Locate the cell with the specified text and output its (X, Y) center coordinate. 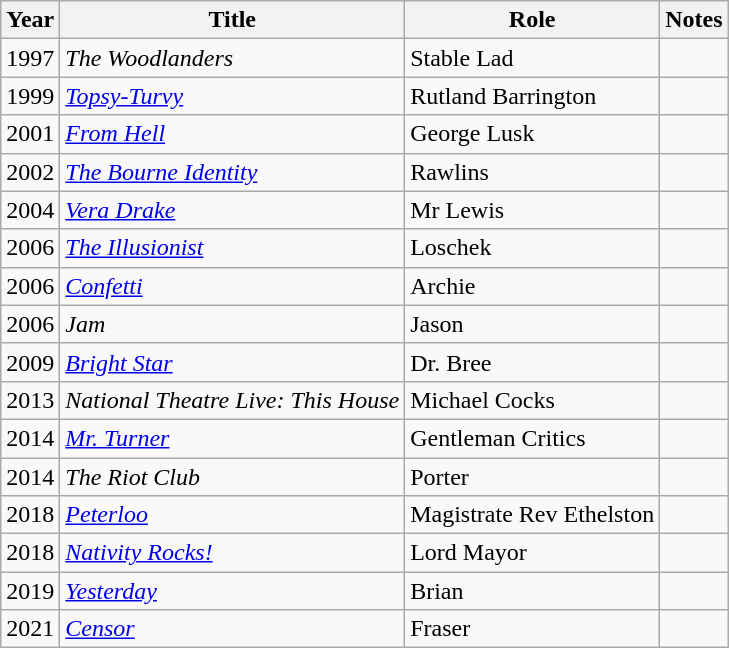
Brian (532, 591)
Topsy-Turvy (232, 96)
2013 (30, 400)
Confetti (232, 286)
Michael Cocks (532, 400)
The Riot Club (232, 477)
Rawlins (532, 172)
Role (532, 20)
2004 (30, 210)
The Woodlanders (232, 58)
Bright Star (232, 362)
Rutland Barrington (532, 96)
Stable Lad (532, 58)
Jason (532, 324)
Notes (694, 20)
Year (30, 20)
Archie (532, 286)
2001 (30, 134)
Fraser (532, 629)
Lord Mayor (532, 553)
1999 (30, 96)
Title (232, 20)
National Theatre Live: This House (232, 400)
Dr. Bree (532, 362)
Nativity Rocks! (232, 553)
Mr. Turner (232, 438)
Gentleman Critics (532, 438)
Yesterday (232, 591)
Censor (232, 629)
Mr Lewis (532, 210)
From Hell (232, 134)
2002 (30, 172)
George Lusk (532, 134)
2009 (30, 362)
Vera Drake (232, 210)
Loschek (532, 248)
The Illusionist (232, 248)
2021 (30, 629)
Jam (232, 324)
Magistrate Rev Ethelston (532, 515)
2019 (30, 591)
1997 (30, 58)
Porter (532, 477)
Peterloo (232, 515)
The Bourne Identity (232, 172)
